From the cell containing the given text, extract its center point as [x, y] coordinate. 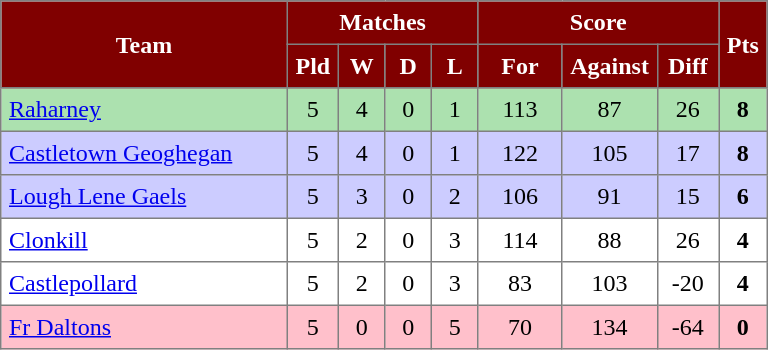
88 [610, 240]
113 [520, 110]
-20 [688, 284]
W [361, 66]
L [454, 66]
Raharney [144, 110]
15 [688, 197]
70 [520, 327]
83 [520, 284]
6 [743, 197]
Pts [743, 44]
Lough Lene Gaels [144, 197]
106 [520, 197]
134 [610, 327]
Castletown Geoghegan [144, 153]
17 [688, 153]
Score [598, 23]
Diff [688, 66]
Pld [312, 66]
122 [520, 153]
Fr Daltons [144, 327]
91 [610, 197]
Clonkill [144, 240]
Castlepollard [144, 284]
Matches [382, 23]
Against [610, 66]
105 [610, 153]
D [408, 66]
114 [520, 240]
For [520, 66]
87 [610, 110]
-64 [688, 327]
103 [610, 284]
Team [144, 44]
